Extract the (x, y) coordinate from the center of the cell holding the provided text.  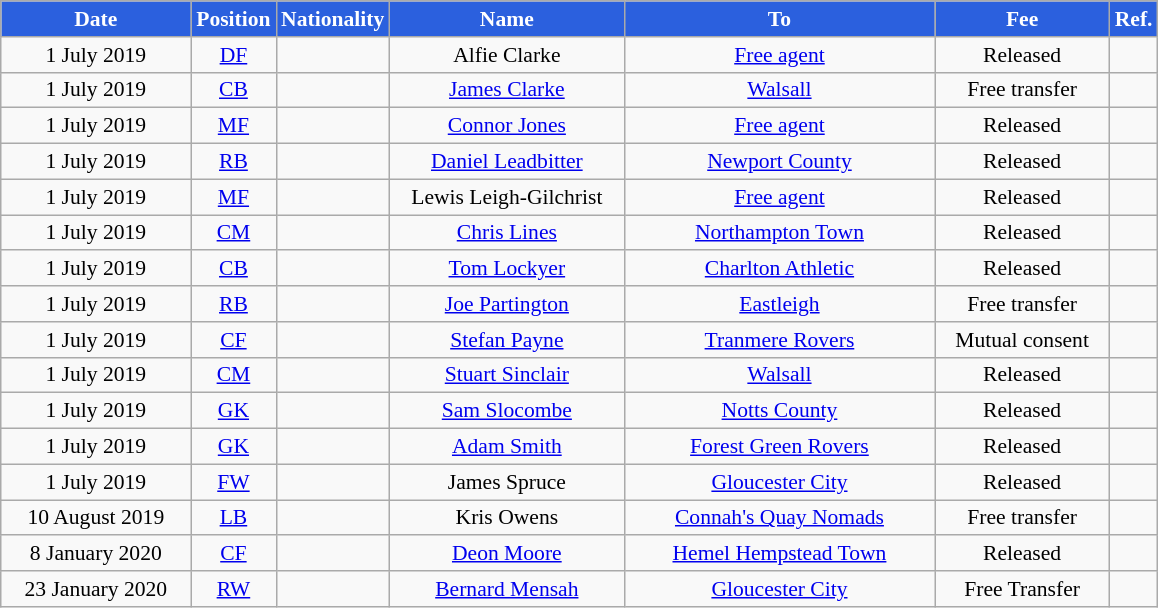
RW (234, 589)
Mutual consent (1022, 340)
Joe Partington (506, 304)
Connah's Quay Nomads (779, 518)
Newport County (779, 162)
James Clarke (506, 90)
Position (234, 19)
Bernard Mensah (506, 589)
Name (506, 19)
Sam Slocombe (506, 411)
Fee (1022, 19)
James Spruce (506, 482)
Stefan Payne (506, 340)
DF (234, 55)
Stuart Sinclair (506, 375)
Ref. (1134, 19)
Hemel Hempstead Town (779, 554)
Date (96, 19)
Eastleigh (779, 304)
Deon Moore (506, 554)
Adam Smith (506, 447)
Daniel Leadbitter (506, 162)
23 January 2020 (96, 589)
To (779, 19)
Tranmere Rovers (779, 340)
Notts County (779, 411)
FW (234, 482)
10 August 2019 (96, 518)
8 January 2020 (96, 554)
Chris Lines (506, 233)
Tom Lockyer (506, 269)
Alfie Clarke (506, 55)
Northampton Town (779, 233)
Nationality (332, 19)
Lewis Leigh-Gilchrist (506, 197)
LB (234, 518)
Kris Owens (506, 518)
Free Transfer (1022, 589)
Charlton Athletic (779, 269)
Forest Green Rovers (779, 447)
Connor Jones (506, 126)
